Search for the cell housing the specified text and yield its [x, y] center coordinate. 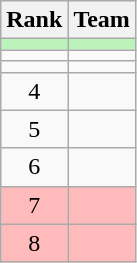
Rank [34, 20]
5 [34, 129]
6 [34, 167]
Team [102, 20]
4 [34, 91]
8 [34, 243]
7 [34, 205]
